Return (x, y) of the center of cell containing provided text 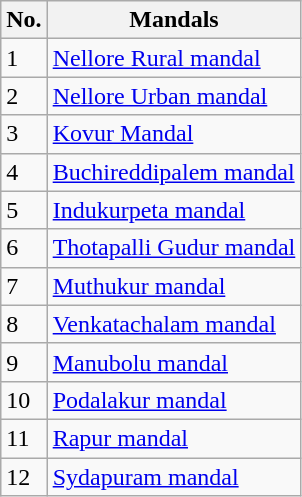
5 (24, 210)
10 (24, 400)
Podalakur mandal (174, 400)
Nellore Rural mandal (174, 58)
No. (24, 20)
Venkatachalam mandal (174, 324)
Thotapalli Gudur mandal (174, 248)
Kovur Mandal (174, 134)
4 (24, 172)
Sydapuram mandal (174, 477)
Nellore Urban mandal (174, 96)
Indukurpeta mandal (174, 210)
Mandals (174, 20)
11 (24, 438)
9 (24, 362)
12 (24, 477)
8 (24, 324)
Rapur mandal (174, 438)
Manubolu mandal (174, 362)
3 (24, 134)
6 (24, 248)
Muthukur mandal (174, 286)
7 (24, 286)
Buchireddipalem mandal (174, 172)
2 (24, 96)
1 (24, 58)
